Extract the (X, Y) coordinate from the center of the cell holding the provided text.  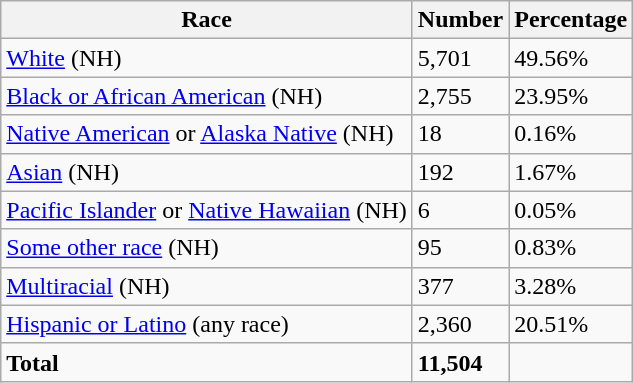
Hispanic or Latino (any race) (207, 324)
192 (460, 172)
2,360 (460, 324)
Total (207, 362)
Black or African American (NH) (207, 96)
6 (460, 210)
Pacific Islander or Native Hawaiian (NH) (207, 210)
0.83% (571, 248)
3.28% (571, 286)
95 (460, 248)
Native American or Alaska Native (NH) (207, 134)
18 (460, 134)
5,701 (460, 58)
Asian (NH) (207, 172)
White (NH) (207, 58)
0.16% (571, 134)
2,755 (460, 96)
377 (460, 286)
Some other race (NH) (207, 248)
Percentage (571, 20)
23.95% (571, 96)
Number (460, 20)
11,504 (460, 362)
0.05% (571, 210)
Race (207, 20)
49.56% (571, 58)
20.51% (571, 324)
Multiracial (NH) (207, 286)
1.67% (571, 172)
